Locate the cell with the specified text and output its [X, Y] center coordinate. 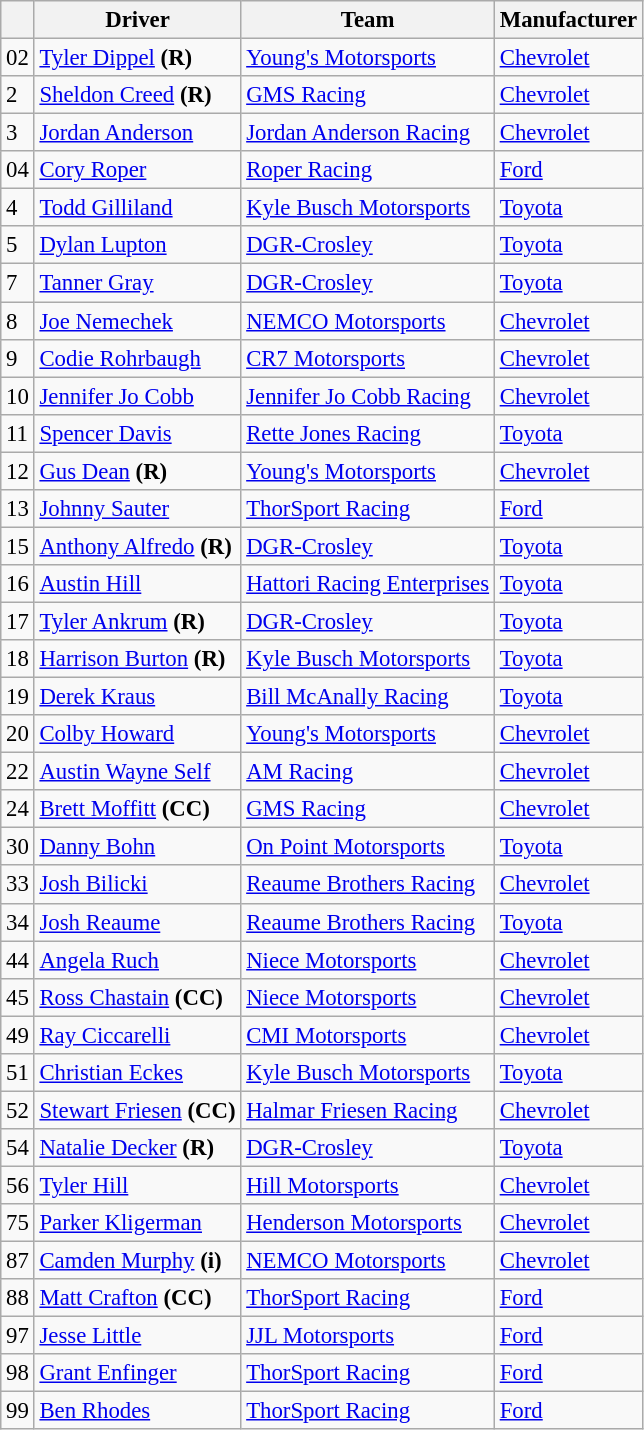
Matt Crafton (CC) [138, 1298]
Roper Racing [368, 170]
Hill Motorsports [368, 1185]
97 [18, 1336]
Ray Ciccarelli [138, 1035]
3 [18, 133]
15 [18, 546]
99 [18, 1411]
Codie Rohrbaugh [138, 358]
Driver [138, 20]
54 [18, 1148]
AM Racing [368, 772]
Camden Murphy (i) [138, 1261]
Christian Eckes [138, 1073]
13 [18, 509]
33 [18, 885]
2 [18, 95]
49 [18, 1035]
Brett Moffitt (CC) [138, 809]
Rette Jones Racing [368, 433]
Tyler Ankrum (R) [138, 621]
24 [18, 809]
87 [18, 1261]
Harrison Burton (R) [138, 659]
20 [18, 734]
Dylan Lupton [138, 245]
Jennifer Jo Cobb [138, 396]
Jordan Anderson Racing [368, 133]
98 [18, 1373]
Anthony Alfredo (R) [138, 546]
Halmar Friesen Racing [368, 1110]
Henderson Motorsports [368, 1223]
12 [18, 471]
Spencer Davis [138, 433]
Todd Gilliland [138, 208]
10 [18, 396]
22 [18, 772]
CR7 Motorsports [368, 358]
Jesse Little [138, 1336]
30 [18, 847]
11 [18, 433]
Cory Roper [138, 170]
Gus Dean (R) [138, 471]
Jordan Anderson [138, 133]
44 [18, 960]
Grant Enfinger [138, 1373]
19 [18, 697]
16 [18, 584]
Tanner Gray [138, 283]
Jennifer Jo Cobb Racing [368, 396]
CMI Motorsports [368, 1035]
8 [18, 321]
Team [368, 20]
4 [18, 208]
Sheldon Creed (R) [138, 95]
On Point Motorsports [368, 847]
Angela Ruch [138, 960]
Stewart Friesen (CC) [138, 1110]
34 [18, 922]
04 [18, 170]
Austin Hill [138, 584]
Parker Kligerman [138, 1223]
Manufacturer [568, 20]
Tyler Dippel (R) [138, 58]
Johnny Sauter [138, 509]
17 [18, 621]
5 [18, 245]
Natalie Decker (R) [138, 1148]
Derek Kraus [138, 697]
Ross Chastain (CC) [138, 997]
51 [18, 1073]
52 [18, 1110]
88 [18, 1298]
Josh Reaume [138, 922]
Tyler Hill [138, 1185]
Ben Rhodes [138, 1411]
Bill McAnally Racing [368, 697]
02 [18, 58]
7 [18, 283]
45 [18, 997]
18 [18, 659]
Danny Bohn [138, 847]
Hattori Racing Enterprises [368, 584]
9 [18, 358]
Austin Wayne Self [138, 772]
75 [18, 1223]
56 [18, 1185]
Josh Bilicki [138, 885]
Colby Howard [138, 734]
Joe Nemechek [138, 321]
JJL Motorsports [368, 1336]
